Locate the cell with the specified text and output its [x, y] center coordinate. 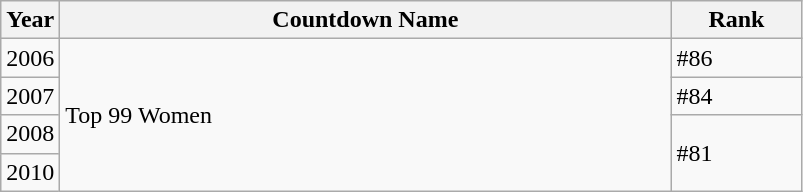
2008 [30, 134]
#86 [736, 58]
Year [30, 20]
2010 [30, 172]
Rank [736, 20]
2007 [30, 96]
#81 [736, 153]
Top 99 Women [366, 115]
#84 [736, 96]
Countdown Name [366, 20]
2006 [30, 58]
